Determine the (X, Y) coordinate at the center of the cell enclosing the given text.  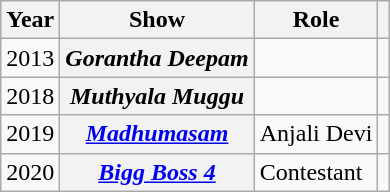
Muthyala Muggu (157, 96)
Madhumasam (157, 134)
Contestant (316, 172)
2013 (30, 58)
Anjali Devi (316, 134)
Year (30, 20)
2018 (30, 96)
Bigg Boss 4 (157, 172)
2020 (30, 172)
Role (316, 20)
Show (157, 20)
2019 (30, 134)
Gorantha Deepam (157, 58)
